Find where the given text appears and provide that cell's center as (x, y) coordinate. 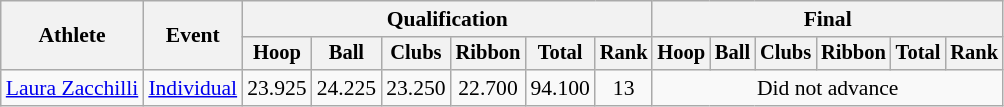
13 (624, 88)
Individual (192, 88)
Athlete (72, 36)
Event (192, 36)
22.700 (488, 88)
Laura Zacchilli (72, 88)
Qualification (447, 19)
24.225 (346, 88)
23.925 (276, 88)
94.100 (560, 88)
23.250 (416, 88)
Final (827, 19)
Did not advance (827, 88)
